Find where the given text appears and provide that cell's center as (x, y) coordinate. 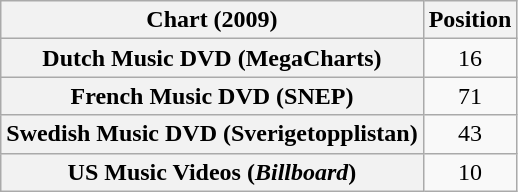
43 (470, 134)
10 (470, 172)
Dutch Music DVD (MegaCharts) (212, 58)
Position (470, 20)
16 (470, 58)
French Music DVD (SNEP) (212, 96)
Swedish Music DVD (Sverigetopplistan) (212, 134)
71 (470, 96)
US Music Videos (Billboard) (212, 172)
Chart (2009) (212, 20)
